Output the [x, y] coordinate of the center of the cell containing the given text.  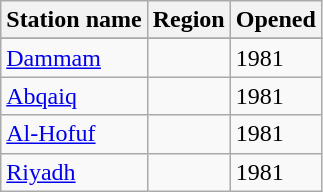
Abqaiq [74, 96]
Riyadh [74, 172]
Dammam [74, 58]
Opened [276, 20]
Region [188, 20]
Station name [74, 20]
Al-Hofuf [74, 134]
